Find where the given text appears and provide that cell's center as [x, y] coordinate. 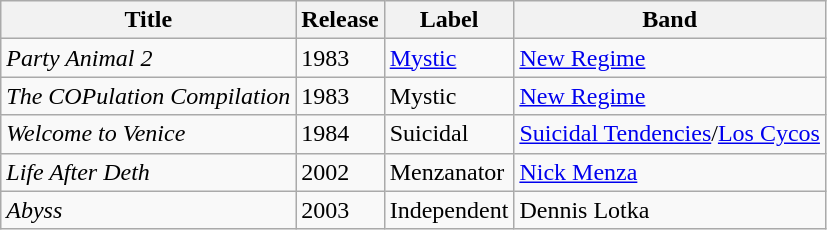
Life After Deth [148, 172]
Band [670, 20]
The COPulation Compilation [148, 96]
Independent [449, 210]
Welcome to Venice [148, 134]
Nick Menza [670, 172]
1984 [340, 134]
Suicidal Tendencies/Los Cycos [670, 134]
Label [449, 20]
2003 [340, 210]
Menzanator [449, 172]
Suicidal [449, 134]
2002 [340, 172]
Title [148, 20]
Abyss [148, 210]
Release [340, 20]
Party Animal 2 [148, 58]
Dennis Lotka [670, 210]
